Search for the cell housing the specified text and yield its [x, y] center coordinate. 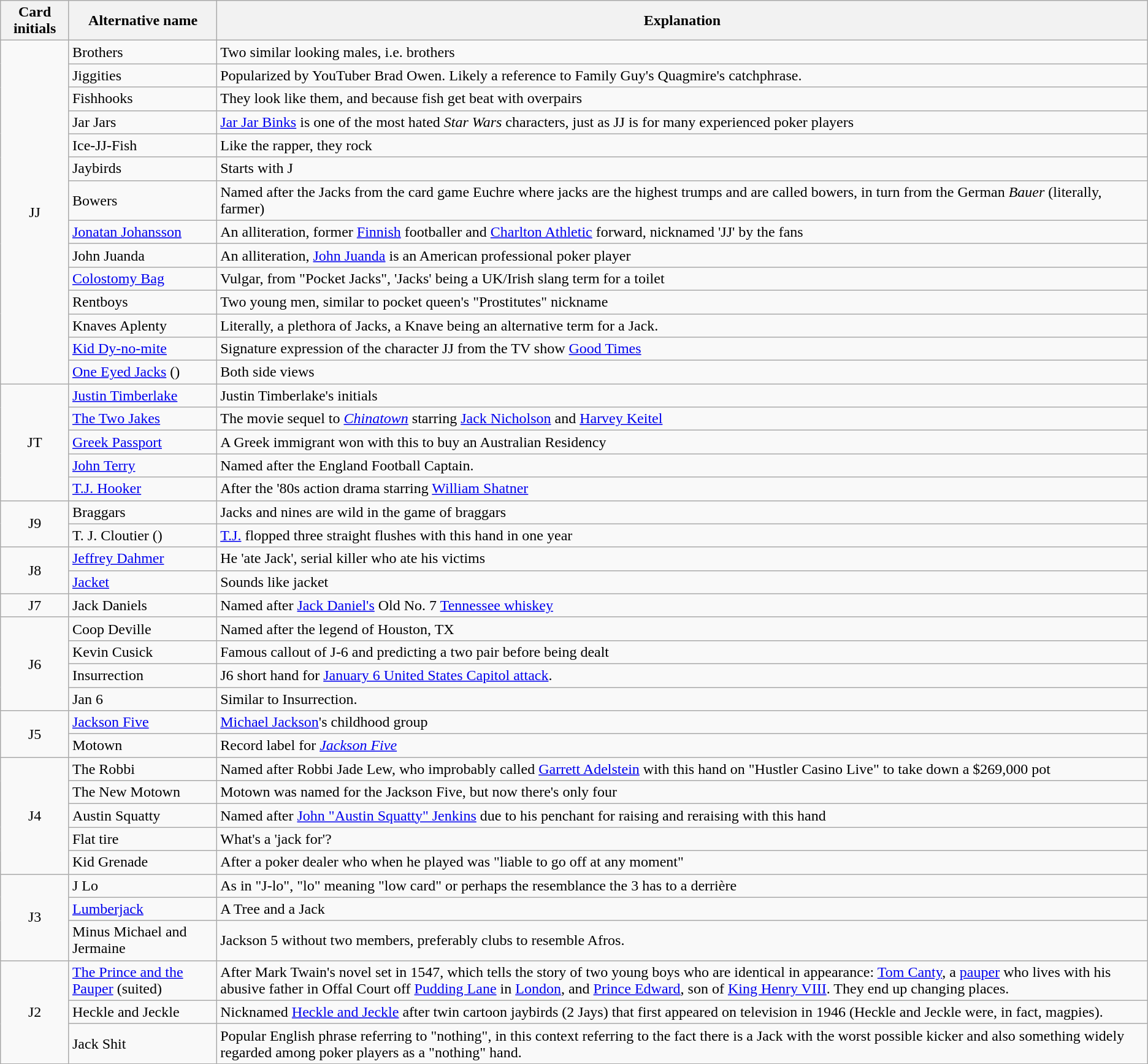
John Terry [142, 465]
Justin Timberlake's initials [683, 396]
Popularized by YouTuber Brad Owen. Likely a reference to Family Guy's Quagmire's catchphrase. [683, 75]
One Eyed Jacks () [142, 372]
Insurrection [142, 675]
Two similar looking males, i.e. brothers [683, 52]
Knaves Aplenty [142, 326]
Jack Shit [142, 1044]
Signature expression of the character JJ from the TV show Good Times [683, 349]
Jaybirds [142, 169]
Lumberjack [142, 909]
Motown [142, 746]
Similar to Insurrection. [683, 698]
Kevin Cusick [142, 652]
Jar Jar Binks is one of the most hated Star Wars characters, just as JJ is for many experienced poker players [683, 122]
Braggars [142, 512]
John Juanda [142, 255]
Named after Jack Daniel's Old No. 7 Tennessee whiskey [683, 605]
Famous callout of J-6 and predicting a two pair before being dealt [683, 652]
T.J. flopped three straight flushes with this hand in one year [683, 535]
Named after John "Austin Squatty" Jenkins due to his penchant for raising and reraising with this hand [683, 816]
After a poker dealer who when he played was "liable to go off at any moment" [683, 862]
As in "J-lo", "lo" meaning "low card" or perhaps the resemblance the 3 has to a derrière [683, 886]
Card initials [35, 21]
Named after the legend of Houston, TX [683, 629]
The Two Jakes [142, 419]
J9 [35, 524]
Jack Daniels [142, 605]
Two young men, similar to pocket queen's "Prostitutes" nickname [683, 302]
Both side views [683, 372]
Austin Squatty [142, 816]
Vulgar, from "Pocket Jacks", 'Jacks' being a UK/Irish slang term for a toilet [683, 278]
Explanation [683, 21]
Jonatan Johansson [142, 232]
Flat tire [142, 839]
Colostomy Bag [142, 278]
J6 [35, 664]
Like the rapper, they rock [683, 145]
Jacks and nines are wild in the game of braggars [683, 512]
Brothers [142, 52]
Starts with J [683, 169]
J Lo [142, 886]
J6 short hand for January 6 United States Capitol attack. [683, 675]
J4 [35, 816]
What's a 'jack for'? [683, 839]
J3 [35, 917]
The Prince and the Pauper (suited) [142, 980]
JJ [35, 212]
Jacket [142, 582]
A Greek immigrant won with this to buy an Australian Residency [683, 442]
Jackson Five [142, 722]
Minus Michael and Jermaine [142, 941]
Jackson 5 without two members, preferably clubs to resemble Afros. [683, 941]
The movie sequel to Chinatown starring Jack Nicholson and Harvey Keitel [683, 419]
Alternative name [142, 21]
The New Motown [142, 792]
Heckle and Jeckle [142, 1012]
Fishhooks [142, 99]
Ice-JJ-Fish [142, 145]
J5 [35, 734]
J8 [35, 570]
JT [35, 442]
Rentboys [142, 302]
Coop Deville [142, 629]
Bowers [142, 200]
Greek Passport [142, 442]
Motown was named for the Jackson Five, but now there's only four [683, 792]
A Tree and a Jack [683, 909]
After the '80s action drama starring William Shatner [683, 489]
Michael Jackson's childhood group [683, 722]
Jan 6 [142, 698]
The Robbi [142, 769]
Jeffrey Dahmer [142, 559]
He 'ate Jack', serial killer who ate his victims [683, 559]
Jar Jars [142, 122]
Named after the England Football Captain. [683, 465]
Kid Dy-no-mite [142, 349]
J7 [35, 605]
Literally, a plethora of Jacks, a Knave being an alternative term for a Jack. [683, 326]
Justin Timberlake [142, 396]
J2 [35, 1012]
T.J. Hooker [142, 489]
An alliteration, John Juanda is an American professional poker player [683, 255]
Named after Robbi Jade Lew, who improbably called Garrett Adelstein with this hand on "Hustler Casino Live" to take down a $269,000 pot [683, 769]
Record label for Jackson Five [683, 746]
Sounds like jacket [683, 582]
T. J. Cloutier () [142, 535]
An alliteration, former Finnish footballer and Charlton Athletic forward, nicknamed 'JJ' by the fans [683, 232]
Kid Grenade [142, 862]
Jiggities [142, 75]
They look like them, and because fish get beat with overpairs [683, 99]
